Return [X, Y] of the center of cell containing provided text 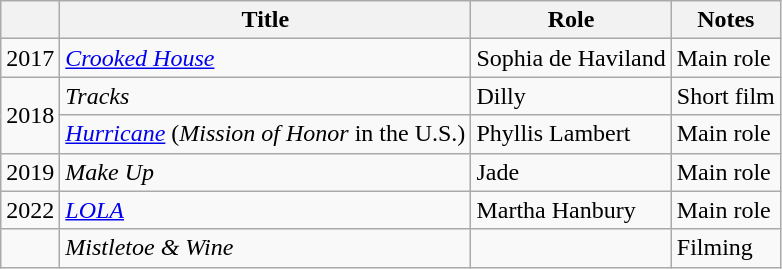
2019 [30, 172]
2018 [30, 115]
2022 [30, 210]
Mistletoe & Wine [266, 248]
Jade [571, 172]
LOLA [266, 210]
Sophia de Haviland [571, 58]
Make Up [266, 172]
Martha Hanbury [571, 210]
Notes [726, 20]
Filming [726, 248]
Short film [726, 96]
Role [571, 20]
Crooked House [266, 58]
Hurricane (Mission of Honor in the U.S.) [266, 134]
Title [266, 20]
2017 [30, 58]
Dilly [571, 96]
Phyllis Lambert [571, 134]
Tracks [266, 96]
